Locate the cell with the specified text and output its (x, y) center coordinate. 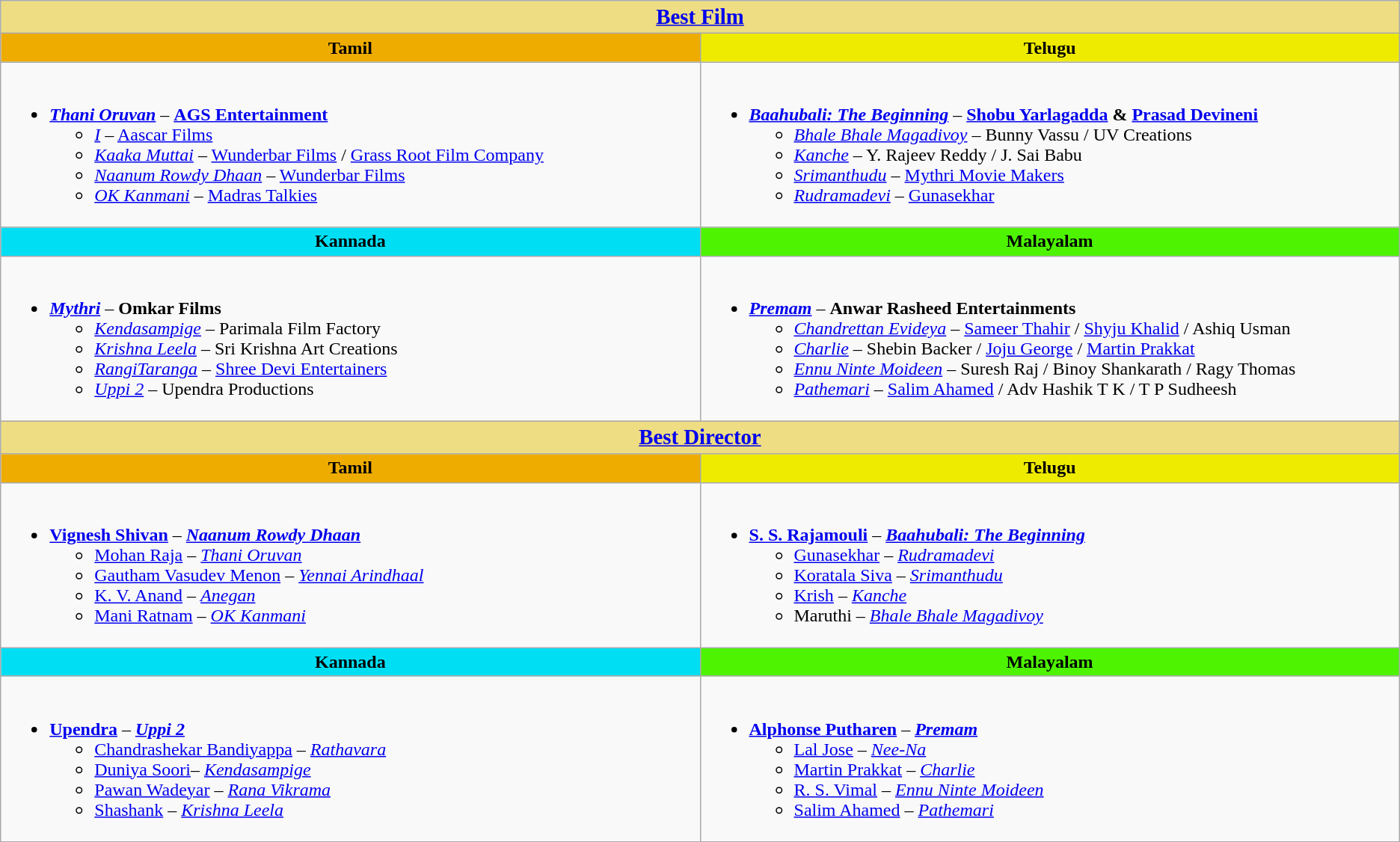
Best Film (700, 17)
S. S. Rajamouli – Baahubali: The BeginningGunasekhar – RudramadeviKoratala Siva – SrimanthuduKrish – KancheMaruthi – Bhale Bhale Magadivoy (1050, 565)
Best Director (700, 437)
Alphonse Putharen – PremamLal Jose – Nee-NaMartin Prakkat – CharlieR. S. Vimal – Ennu Ninte MoideenSalim Ahamed – Pathemari (1050, 758)
Vignesh Shivan – Naanum Rowdy DhaanMohan Raja – Thani OruvanGautham Vasudev Menon – Yennai ArindhaalK. V. Anand – AneganMani Ratnam – OK Kanmani (350, 565)
Upendra – Uppi 2Chandrashekar Bandiyappa – RathavaraDuniya Soori– KendasampigePawan Wadeyar – Rana VikramaShashank – Krishna Leela (350, 758)
